Pinpoint the cell where the given text exists, returning its (X, Y) midpoint coordinate. 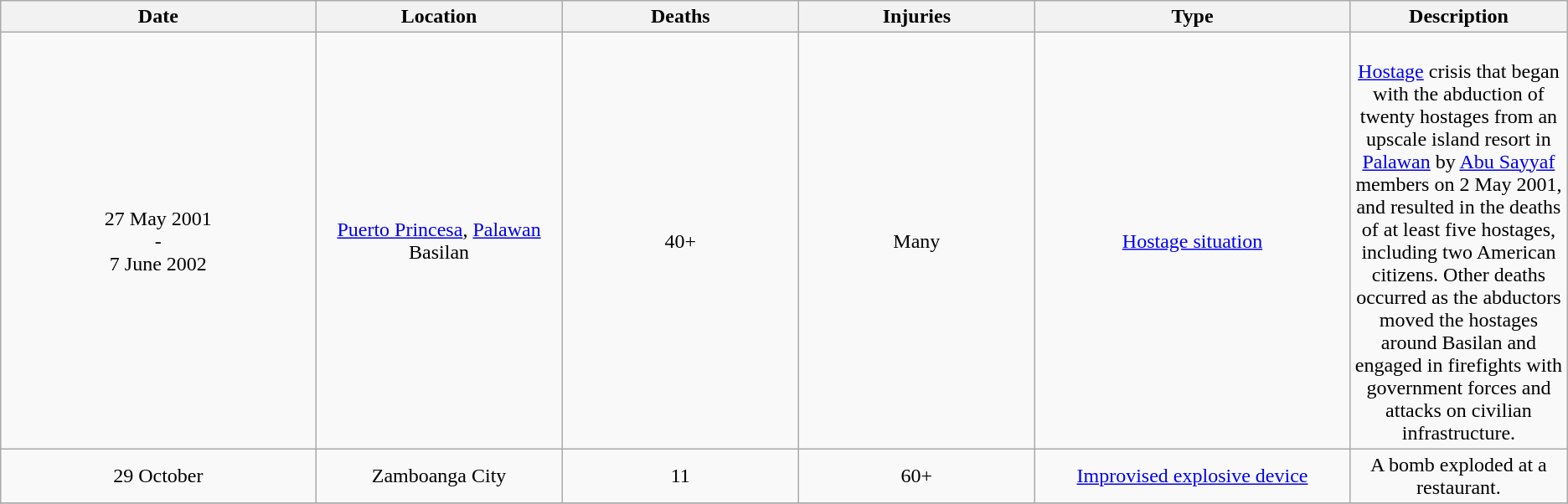
Puerto Princesa, PalawanBasilan (439, 241)
Date (158, 17)
11 (680, 476)
60+ (916, 476)
Zamboanga City (439, 476)
Location (439, 17)
29 October (158, 476)
Many (916, 241)
Deaths (680, 17)
Hostage situation (1192, 241)
27 May 2001 - 7 June 2002 (158, 241)
40+ (680, 241)
Improvised explosive device (1192, 476)
Type (1192, 17)
A bomb exploded at a restaurant. (1459, 476)
Description (1459, 17)
Injuries (916, 17)
